For the text-containing cell, return its midpoint in [x, y] coordinate format. 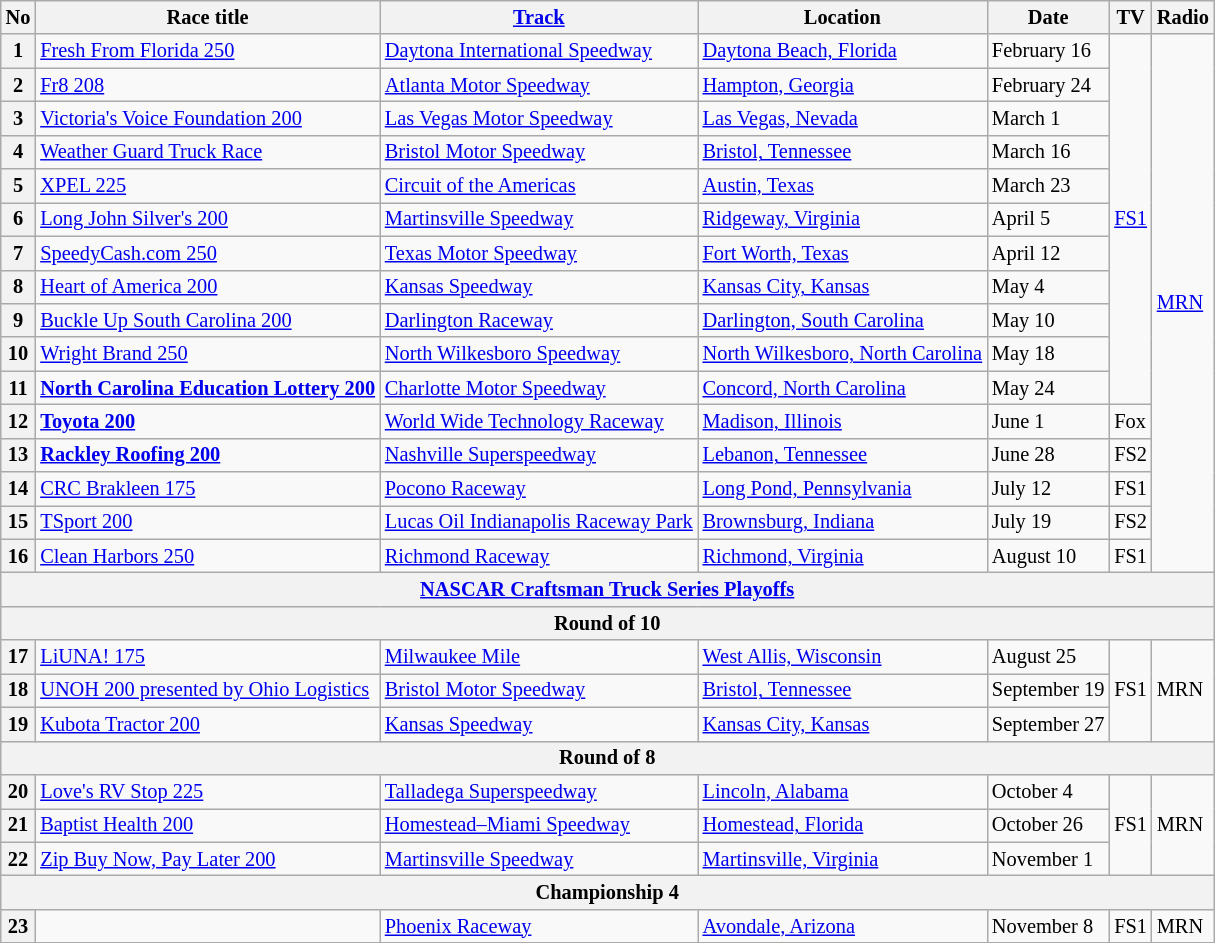
Richmond Raceway [539, 556]
Concord, North Carolina [842, 388]
June 1 [1048, 421]
February 24 [1048, 85]
Daytona International Speedway [539, 51]
Fox [1130, 421]
7 [18, 253]
Lebanon, Tennessee [842, 455]
March 1 [1048, 118]
1 [18, 51]
Madison, Illinois [842, 421]
CRC Brakleen 175 [208, 489]
Phoenix Raceway [539, 926]
Weather Guard Truck Race [208, 152]
20 [18, 791]
Charlotte Motor Speedway [539, 388]
May 18 [1048, 354]
March 16 [1048, 152]
Round of 8 [608, 758]
Rackley Roofing 200 [208, 455]
TSport 200 [208, 522]
Race title [208, 17]
May 10 [1048, 320]
22 [18, 859]
Zip Buy Now, Pay Later 200 [208, 859]
February 16 [1048, 51]
November 1 [1048, 859]
Location [842, 17]
August 10 [1048, 556]
Daytona Beach, Florida [842, 51]
November 8 [1048, 926]
Love's RV Stop 225 [208, 791]
April 5 [1048, 219]
6 [18, 219]
4 [18, 152]
2 [18, 85]
SpeedyCash.com 250 [208, 253]
14 [18, 489]
Atlanta Motor Speedway [539, 85]
Victoria's Voice Foundation 200 [208, 118]
Buckle Up South Carolina 200 [208, 320]
Milwaukee Mile [539, 657]
June 28 [1048, 455]
17 [18, 657]
Talladega Superspeedway [539, 791]
Homestead–Miami Speedway [539, 825]
Homestead, Florida [842, 825]
21 [18, 825]
Kubota Tractor 200 [208, 724]
TV [1130, 17]
July 19 [1048, 522]
23 [18, 926]
April 12 [1048, 253]
Fr8 208 [208, 85]
September 19 [1048, 690]
Las Vegas, Nevada [842, 118]
Brownsburg, Indiana [842, 522]
8 [18, 287]
Clean Harbors 250 [208, 556]
North Wilkesboro, North Carolina [842, 354]
18 [18, 690]
Circuit of the Americas [539, 186]
Long Pond, Pennsylvania [842, 489]
Radio [1183, 17]
Fort Worth, Texas [842, 253]
No [18, 17]
Hampton, Georgia [842, 85]
Darlington, South Carolina [842, 320]
16 [18, 556]
October 4 [1048, 791]
October 26 [1048, 825]
Lucas Oil Indianapolis Raceway Park [539, 522]
Ridgeway, Virginia [842, 219]
Round of 10 [608, 623]
September 27 [1048, 724]
9 [18, 320]
LiUNA! 175 [208, 657]
Wright Brand 250 [208, 354]
Darlington Raceway [539, 320]
Austin, Texas [842, 186]
Lincoln, Alabama [842, 791]
Texas Motor Speedway [539, 253]
Pocono Raceway [539, 489]
August 25 [1048, 657]
10 [18, 354]
Track [539, 17]
12 [18, 421]
13 [18, 455]
Richmond, Virginia [842, 556]
Long John Silver's 200 [208, 219]
West Allis, Wisconsin [842, 657]
5 [18, 186]
May 24 [1048, 388]
XPEL 225 [208, 186]
Nashville Superspeedway [539, 455]
3 [18, 118]
Las Vegas Motor Speedway [539, 118]
World Wide Technology Raceway [539, 421]
North Carolina Education Lottery 200 [208, 388]
March 23 [1048, 186]
Fresh From Florida 250 [208, 51]
NASCAR Craftsman Truck Series Playoffs [608, 589]
May 4 [1048, 287]
UNOH 200 presented by Ohio Logistics [208, 690]
Toyota 200 [208, 421]
Martinsville, Virginia [842, 859]
15 [18, 522]
Heart of America 200 [208, 287]
North Wilkesboro Speedway [539, 354]
Championship 4 [608, 892]
11 [18, 388]
Baptist Health 200 [208, 825]
July 12 [1048, 489]
Avondale, Arizona [842, 926]
Date [1048, 17]
19 [18, 724]
